Capture the cell that displays the provided text and extract its (x, y) central coordinate. 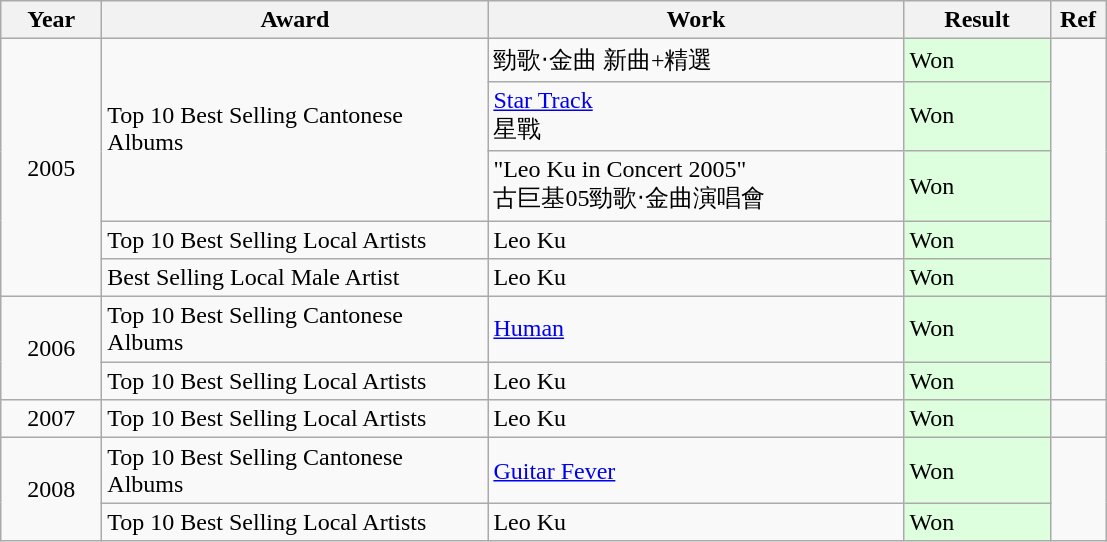
2007 (52, 419)
Result (977, 20)
Ref (1078, 20)
"Leo Ku in Concert 2005" 古巨基05勁歌‧金曲演唱會 (696, 186)
2005 (52, 168)
Award (295, 20)
2006 (52, 348)
Best Selling Local Male Artist (295, 278)
Year (52, 20)
Human (696, 330)
2008 (52, 490)
Work (696, 20)
Star Track 星戰 (696, 116)
Guitar Fever (696, 470)
勁歌‧金曲 新曲+精選 (696, 60)
